Find where the given text appears and provide that cell's center as (X, Y) coordinate. 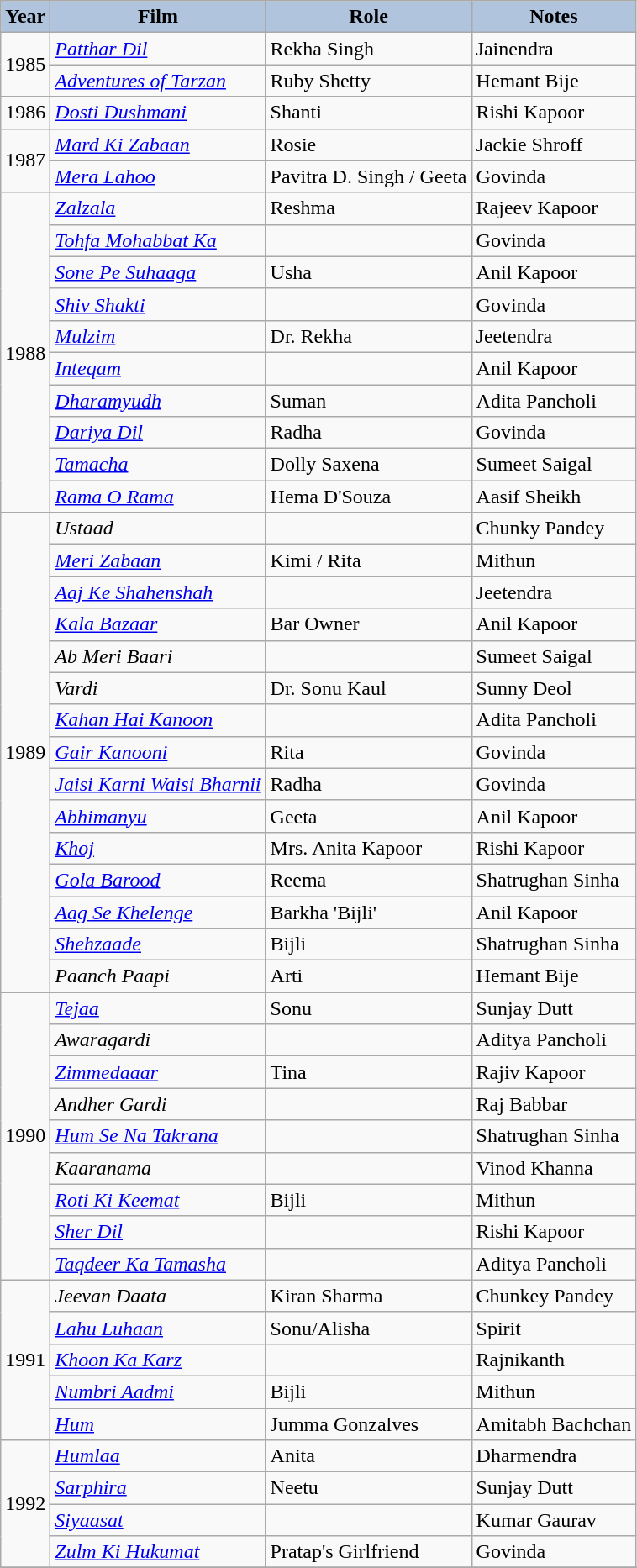
Film (158, 17)
Hema D'Souza (368, 497)
Chunky Pandey (554, 529)
Humlaa (158, 1456)
Pratap's Girlfriend (368, 1552)
Awaragardi (158, 1040)
Taqdeer Ka Tamasha (158, 1264)
Chunkey Pandey (554, 1296)
Gair Kanooni (158, 752)
Rosie (368, 145)
Sher Dil (158, 1232)
Aasif Sheikh (554, 497)
Tina (368, 1072)
Sonu/Alisha (368, 1328)
Abhimanyu (158, 816)
Zulm Ki Hukumat (158, 1552)
Shanti (368, 113)
Mrs. Anita Kapoor (368, 848)
Jaisi Karni Waisi Bharnii (158, 784)
Reema (368, 880)
Jainendra (554, 49)
1991 (25, 1360)
Jeevan Daata (158, 1296)
Meri Zabaan (158, 560)
Dr. Sonu Kaul (368, 688)
Inteqam (158, 368)
Kala Bazaar (158, 624)
Rita (368, 752)
Geeta (368, 816)
Zalzala (158, 208)
Jackie Shroff (554, 145)
Kaaranama (158, 1168)
Arti (368, 976)
Rajnikanth (554, 1360)
Andher Gardi (158, 1104)
1986 (25, 113)
Spirit (554, 1328)
Khoj (158, 848)
Khoon Ka Karz (158, 1360)
Patthar Dil (158, 49)
Tamacha (158, 465)
Tejaa (158, 1008)
Rekha Singh (368, 49)
Adventures of Tarzan (158, 81)
Sarphira (158, 1488)
Aaj Ke Shahenshah (158, 592)
Rajeev Kapoor (554, 208)
Gola Barood (158, 880)
Mulzim (158, 336)
Dr. Rekha (368, 336)
Mard Ki Zabaan (158, 145)
Neetu (368, 1488)
Role (368, 17)
1985 (25, 65)
Ab Meri Baari (158, 656)
Dolly Saxena (368, 465)
Rajiv Kapoor (554, 1072)
Ustaad (158, 529)
Raj Babbar (554, 1104)
1990 (25, 1136)
Sone Pe Suhaaga (158, 272)
Numbri Aadmi (158, 1392)
Dosti Dushmani (158, 113)
Jumma Gonzalves (368, 1424)
Hum (158, 1424)
Zimmedaaar (158, 1072)
Amitabh Bachchan (554, 1424)
Rama O Rama (158, 497)
Sunny Deol (554, 688)
Notes (554, 17)
Kahan Hai Kanoon (158, 720)
Pavitra D. Singh / Geeta (368, 176)
Vinod Khanna (554, 1168)
Siyaasat (158, 1520)
Kimi / Rita (368, 560)
Shehzaade (158, 944)
Dharamyudh (158, 401)
Hum Se Na Takrana (158, 1136)
Anita (368, 1456)
Kiran Sharma (368, 1296)
1988 (25, 353)
1992 (25, 1504)
Barkha 'Bijli' (368, 912)
Ruby Shetty (368, 81)
Tohfa Mohabbat Ka (158, 240)
Sonu (368, 1008)
Suman (368, 401)
Vardi (158, 688)
Dariya Dil (158, 433)
1987 (25, 160)
Dharmendra (554, 1456)
Year (25, 17)
Bar Owner (368, 624)
1989 (25, 753)
Roti Ki Keemat (158, 1200)
Shiv Shakti (158, 304)
Reshma (368, 208)
Aag Se Khelenge (158, 912)
Lahu Luhaan (158, 1328)
Mera Lahoo (158, 176)
Usha (368, 272)
Paanch Paapi (158, 976)
Kumar Gaurav (554, 1520)
